Capture the cell that displays the provided text and extract its (x, y) central coordinate. 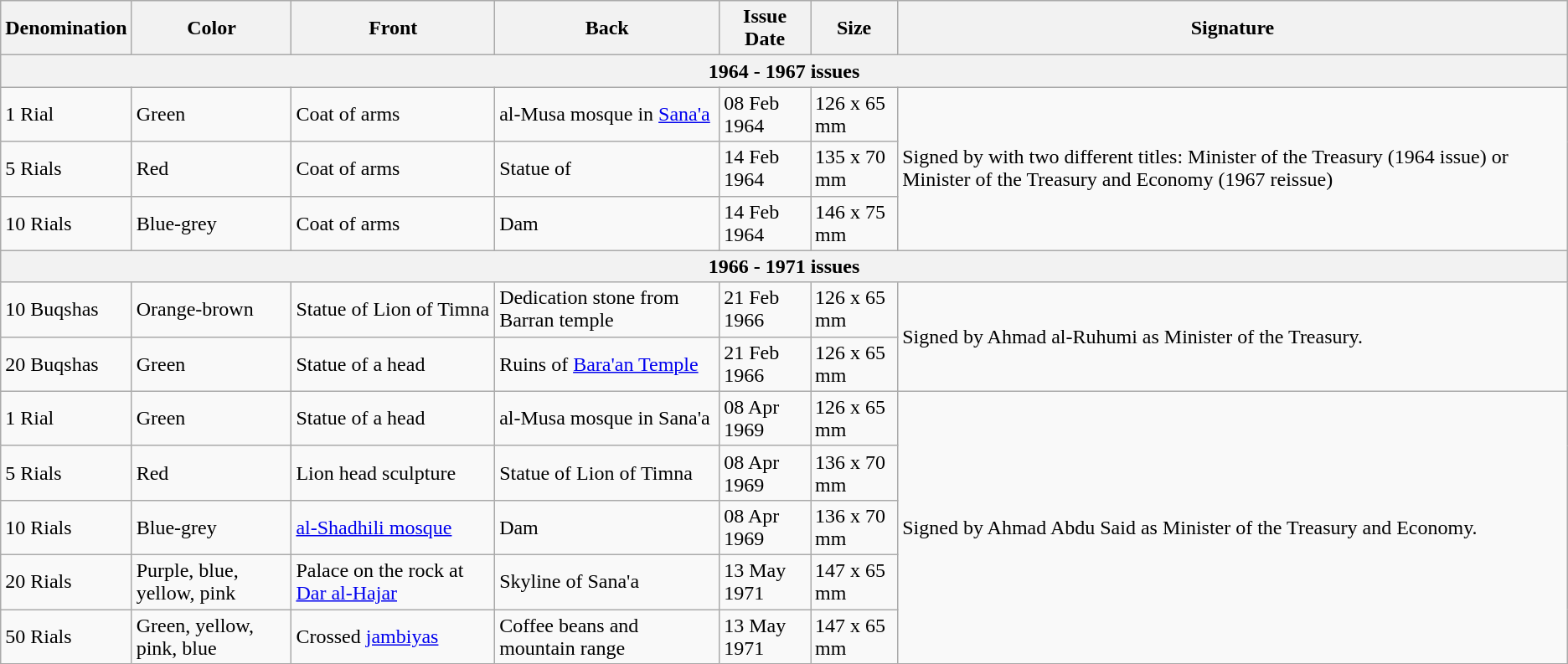
Purple, blue, yellow, pink (211, 581)
135 x 70 mm (854, 169)
08 Feb 1964 (766, 114)
146 x 75 mm (854, 223)
Color (211, 28)
10 Buqshas (66, 310)
Lion head sculpture (394, 472)
Signed by with two different titles: Minister of the Treasury (1964 issue) or Minister of the Treasury and Economy (1967 reissue) (1233, 169)
Back (607, 28)
50 Rials (66, 636)
Statue of (607, 169)
Orange-brown (211, 310)
20 Rials (66, 581)
Green, yellow, pink, blue (211, 636)
Denomination (66, 28)
Crossed jambiyas (394, 636)
Size (854, 28)
Signature (1233, 28)
1966 - 1971 issues (784, 266)
Ruins of Bara'an Temple (607, 363)
1964 - 1967 issues (784, 71)
Coffee beans and mountain range (607, 636)
20 Buqshas (66, 363)
Signed by Ahmad Abdu Said as Minister of the Treasury and Economy. (1233, 528)
Dedication stone from Barran temple (607, 310)
Signed by Ahmad al-Ruhumi as Minister of the Treasury. (1233, 337)
Front (394, 28)
Palace on the rock at Dar al-Hajar (394, 581)
Skyline of Sana'a (607, 581)
al-Shadhili mosque (394, 528)
Issue Date (766, 28)
